Scan for the cell matching the given text and deliver its (x, y) coordinate at center. 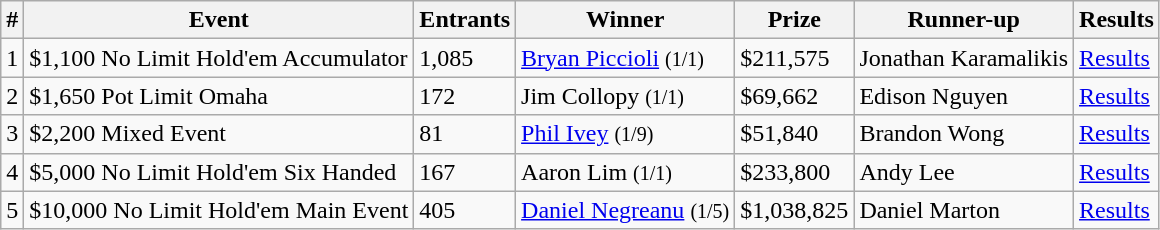
Runner-up (964, 20)
Prize (794, 20)
Jim Collopy (1/1) (626, 96)
$1,038,825 (794, 210)
167 (465, 172)
1,085 (465, 58)
Event (219, 20)
Phil Ivey (1/9) (626, 134)
Entrants (465, 20)
Aaron Lim (1/1) (626, 172)
Edison Nguyen (964, 96)
$1,100 No Limit Hold'em Accumulator (219, 58)
4 (12, 172)
Daniel Negreanu (1/5) (626, 210)
$69,662 (794, 96)
# (12, 20)
Jonathan Karamalikis (964, 58)
Daniel Marton (964, 210)
2 (12, 96)
3 (12, 134)
$10,000 No Limit Hold'em Main Event (219, 210)
Brandon Wong (964, 134)
$211,575 (794, 58)
Andy Lee (964, 172)
5 (12, 210)
$2,200 Mixed Event (219, 134)
405 (465, 210)
Winner (626, 20)
81 (465, 134)
1 (12, 58)
$51,840 (794, 134)
$5,000 No Limit Hold'em Six Handed (219, 172)
$233,800 (794, 172)
172 (465, 96)
$1,650 Pot Limit Omaha (219, 96)
Bryan Piccioli (1/1) (626, 58)
